Output the (x, y) coordinate of the center of the cell containing the given text.  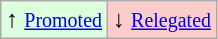
↓ Relegated (162, 20)
↑ Promoted (54, 20)
